Provide the [x, y] coordinate of the cell's center where the given text is located.  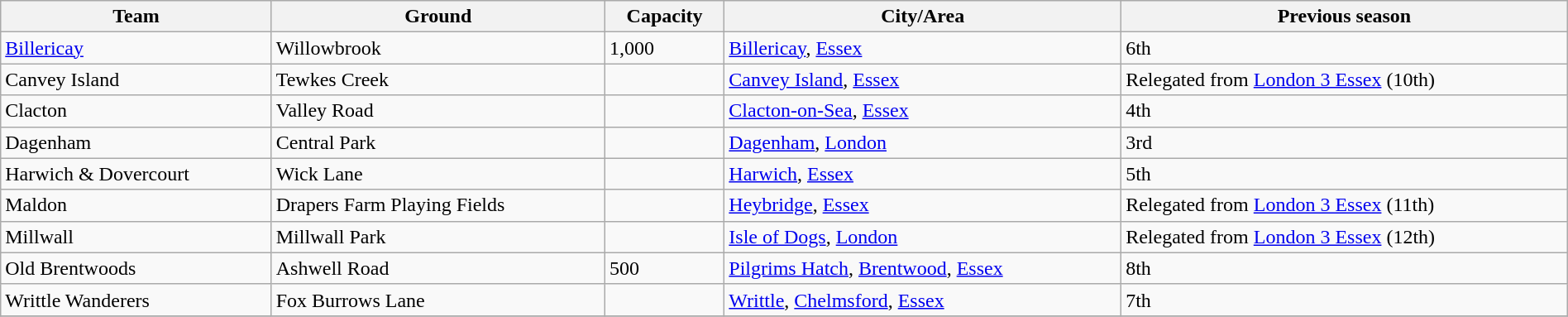
Clacton-on-Sea, Essex [923, 111]
Maldon [136, 205]
1,000 [664, 48]
Dagenham [136, 142]
Heybridge, Essex [923, 205]
Writtle Wanderers [136, 300]
Previous season [1345, 17]
Relegated from London 3 Essex (10th) [1345, 79]
Harwich & Dovercourt [136, 174]
Capacity [664, 17]
Pilgrims Hatch, Brentwood, Essex [923, 268]
Relegated from London 3 Essex (11th) [1345, 205]
Relegated from London 3 Essex (12th) [1345, 237]
Central Park [438, 142]
Fox Burrows Lane [438, 300]
Billericay, Essex [923, 48]
Willowbrook [438, 48]
City/Area [923, 17]
3rd [1345, 142]
Harwich, Essex [923, 174]
Valley Road [438, 111]
8th [1345, 268]
Ashwell Road [438, 268]
Billericay [136, 48]
5th [1345, 174]
Canvey Island [136, 79]
500 [664, 268]
Tewkes Creek [438, 79]
Writtle, Chelmsford, Essex [923, 300]
Wick Lane [438, 174]
Team [136, 17]
Dagenham, London [923, 142]
Millwall [136, 237]
Ground [438, 17]
Drapers Farm Playing Fields [438, 205]
Isle of Dogs, London [923, 237]
Canvey Island, Essex [923, 79]
6th [1345, 48]
7th [1345, 300]
Old Brentwoods [136, 268]
4th [1345, 111]
Clacton [136, 111]
Millwall Park [438, 237]
